Capture the cell that displays the provided text and extract its [X, Y] central coordinate. 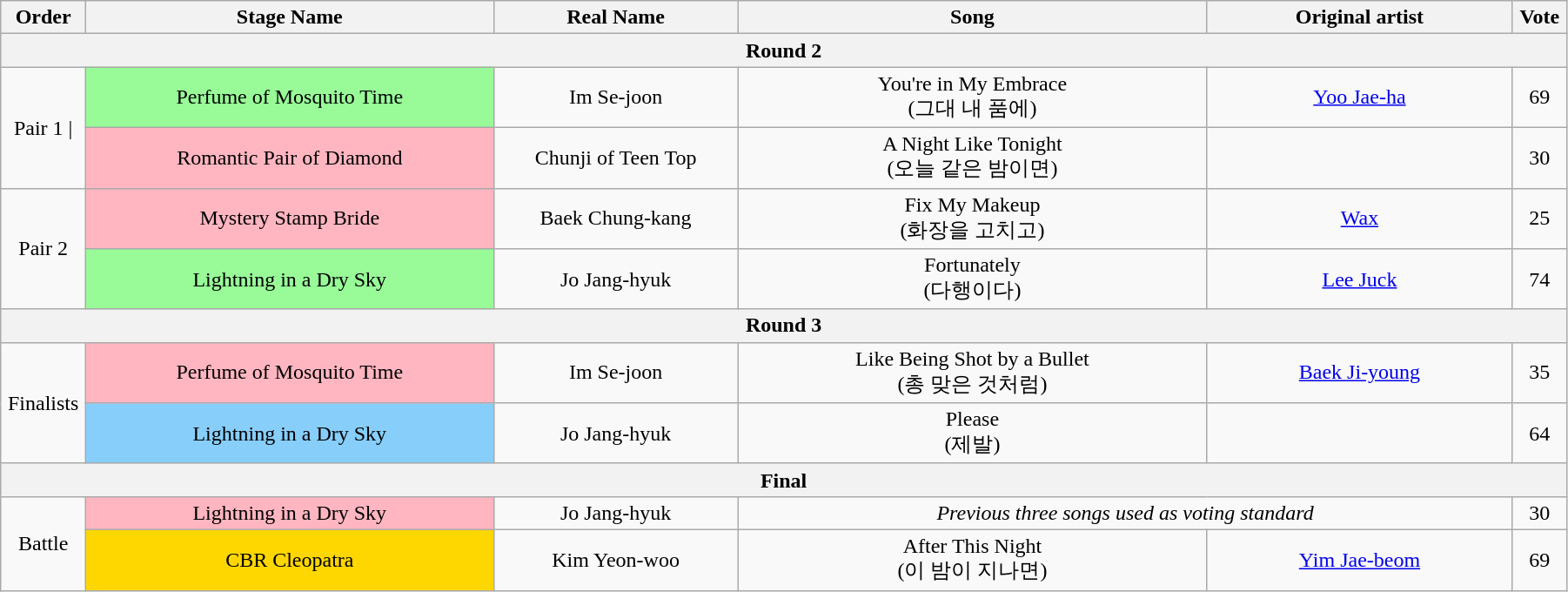
Battle [44, 543]
Wax [1359, 219]
Romantic Pair of Diamond [290, 158]
35 [1539, 373]
Stage Name [290, 17]
Original artist [1359, 17]
Pair 2 [44, 249]
74 [1539, 279]
Round 3 [784, 326]
Lee Juck [1359, 279]
Pair 1 | [44, 127]
Song [973, 17]
Previous three songs used as voting standard [1125, 513]
25 [1539, 219]
Like Being Shot by a Bullet(총 맞은 것처럼) [973, 373]
64 [1539, 434]
Kim Yeon-woo [616, 560]
Round 2 [784, 50]
Yim Jae-beom [1359, 560]
You're in My Embrace(그대 내 품에) [973, 98]
Fix My Makeup(화장을 고치고) [973, 219]
Vote [1539, 17]
Fortunately(다행이다) [973, 279]
Baek Chung-kang [616, 219]
A Night Like Tonight(오늘 같은 밤이면) [973, 158]
CBR Cleopatra [290, 560]
Mystery Stamp Bride [290, 219]
Baek Ji-young [1359, 373]
After This Night(이 밤이 지나면) [973, 560]
Chunji of Teen Top [616, 158]
Yoo Jae-ha [1359, 98]
Order [44, 17]
Final [784, 480]
Please(제발) [973, 434]
Real Name [616, 17]
Finalists [44, 402]
